Return [x, y] of the center of cell containing provided text 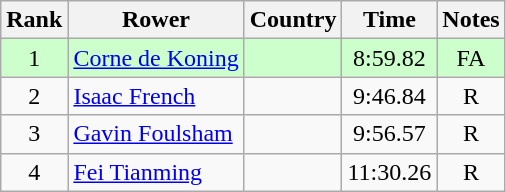
Rower [156, 20]
Fei Tianming [156, 172]
11:30.26 [390, 172]
Isaac French [156, 96]
9:56.57 [390, 134]
2 [34, 96]
1 [34, 58]
FA [471, 58]
3 [34, 134]
Corne de Koning [156, 58]
Notes [471, 20]
Time [390, 20]
Gavin Foulsham [156, 134]
Country [293, 20]
Rank [34, 20]
4 [34, 172]
8:59.82 [390, 58]
9:46.84 [390, 96]
